Return (X, Y) of the center of cell containing provided text 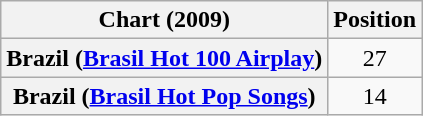
Brazil (Brasil Hot Pop Songs) (164, 96)
Brazil (Brasil Hot 100 Airplay) (164, 58)
27 (375, 58)
Chart (2009) (164, 20)
14 (375, 96)
Position (375, 20)
